Output the [x, y] coordinate of the center of the cell containing the given text.  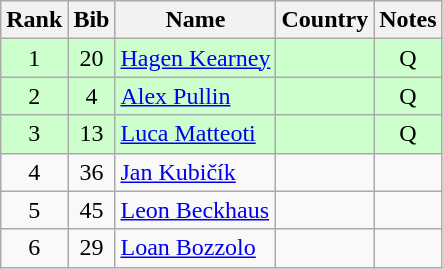
36 [92, 172]
Country [325, 20]
Rank [34, 20]
1 [34, 58]
Bib [92, 20]
Name [196, 20]
Luca Matteoti [196, 134]
Leon Beckhaus [196, 210]
13 [92, 134]
3 [34, 134]
5 [34, 210]
Jan Kubičík [196, 172]
Notes [408, 20]
Hagen Kearney [196, 58]
2 [34, 96]
20 [92, 58]
Alex Pullin [196, 96]
45 [92, 210]
Loan Bozzolo [196, 248]
29 [92, 248]
6 [34, 248]
